Detect which cell encompasses the target text, then output its [x, y] center coordinate. 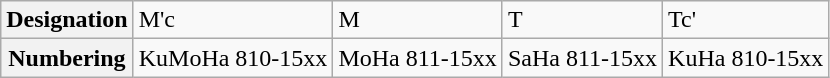
KuMoHa 810-15xx [233, 58]
Numbering [67, 58]
T [582, 20]
M'c [233, 20]
Tc' [746, 20]
Designation [67, 20]
SaHa 811-15xx [582, 58]
MoHa 811-15xx [418, 58]
KuHa 810-15xx [746, 58]
M [418, 20]
